Search for the cell housing the specified text and yield its [X, Y] center coordinate. 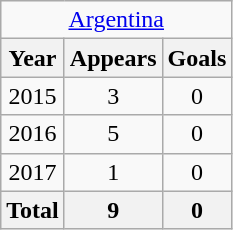
1 [113, 172]
5 [113, 134]
2017 [33, 172]
2015 [33, 96]
2016 [33, 134]
Year [33, 58]
3 [113, 96]
Goals [197, 58]
Argentina [116, 20]
Appears [113, 58]
Total [33, 210]
9 [113, 210]
